Output the [X, Y] coordinate of the center of the cell containing the given text.  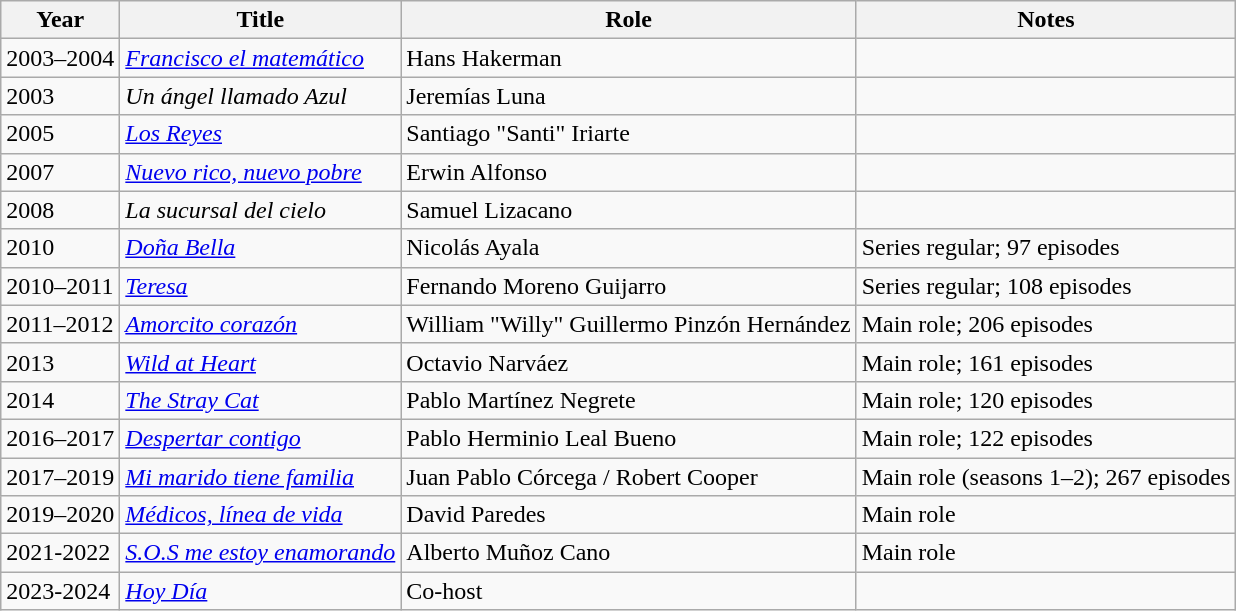
2008 [60, 210]
2021-2022 [60, 553]
2003–2004 [60, 58]
2005 [60, 134]
Role [628, 20]
Despertar contigo [260, 438]
Mi marido tiene familia [260, 477]
Fernando Moreno Guijarro [628, 286]
2010–2011 [60, 286]
Nicolás Ayala [628, 248]
Erwin Alfonso [628, 172]
Wild at Heart [260, 362]
Pablo Herminio Leal Bueno [628, 438]
Octavio Narváez [628, 362]
The Stray Cat [260, 400]
Teresa [260, 286]
2007 [60, 172]
La sucursal del cielo [260, 210]
Series regular; 97 episodes [1046, 248]
Co-host [628, 591]
Main role; 120 episodes [1046, 400]
Hoy Día [260, 591]
David Paredes [628, 515]
Main role (seasons 1–2); 267 episodes [1046, 477]
2014 [60, 400]
Year [60, 20]
Un ángel llamado Azul [260, 96]
Santiago "Santi" Iriarte [628, 134]
Notes [1046, 20]
Hans Hakerman [628, 58]
Samuel Lizacano [628, 210]
Juan Pablo Córcega / Robert Cooper [628, 477]
2010 [60, 248]
2013 [60, 362]
2019–2020 [60, 515]
2011–2012 [60, 324]
Pablo Martínez Negrete [628, 400]
Main role; 161 episodes [1046, 362]
Main role; 206 episodes [1046, 324]
2023-2024 [60, 591]
Alberto Muñoz Cano [628, 553]
Amorcito corazón [260, 324]
2003 [60, 96]
Doña Bella [260, 248]
Jeremías Luna [628, 96]
Nuevo rico, nuevo pobre [260, 172]
2017–2019 [60, 477]
Médicos, línea de vida [260, 515]
S.O.S me estoy enamorando [260, 553]
2016–2017 [60, 438]
William "Willy" Guillermo Pinzón Hernández [628, 324]
Series regular; 108 episodes [1046, 286]
Los Reyes [260, 134]
Francisco el matemático [260, 58]
Main role; 122 episodes [1046, 438]
Title [260, 20]
